Output the [x, y] coordinate of the center of the cell containing the given text.  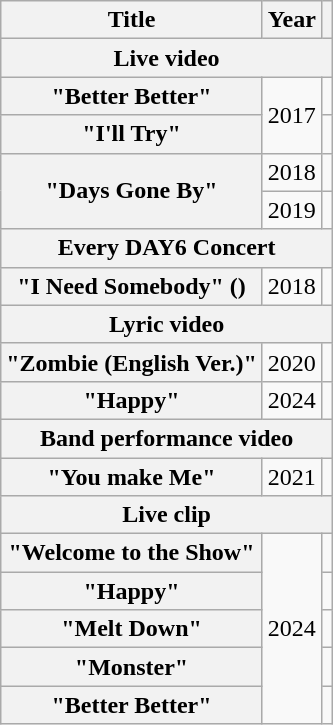
"I Need Somebody" () [132, 286]
"I'll Try" [132, 134]
"Welcome to the Show" [132, 553]
"You make Me" [132, 477]
Every DAY6 Concert [167, 248]
2019 [292, 210]
Live clip [167, 515]
Lyric video [167, 324]
"Melt Down" [132, 629]
Band performance video [167, 438]
2020 [292, 362]
Title [132, 20]
"Monster" [132, 667]
Live video [167, 58]
"Days Gone By" [132, 191]
2017 [292, 115]
Year [292, 20]
2021 [292, 477]
"Zombie (English Ver.)" [132, 362]
